Extract the (X, Y) coordinate from the center of the cell holding the provided text.  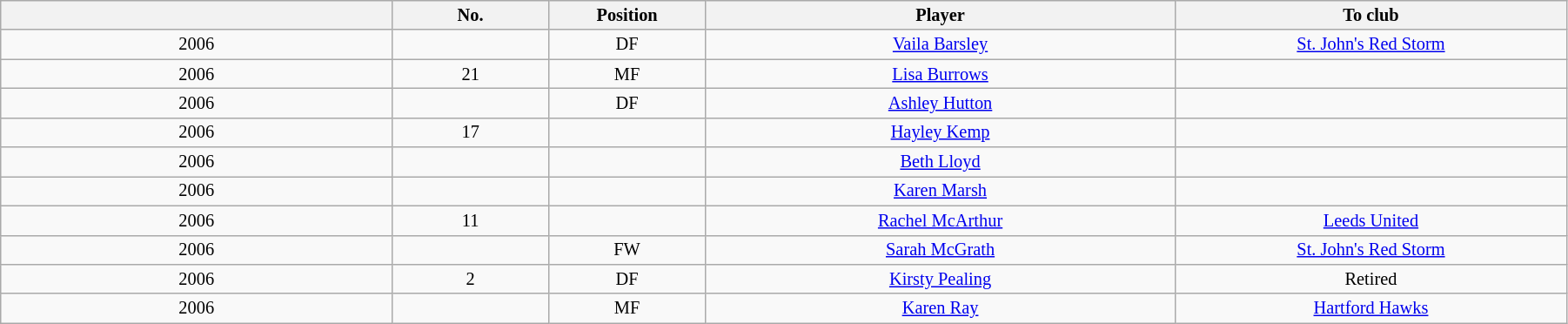
Karen Marsh (941, 191)
Position (627, 15)
Beth Lloyd (941, 162)
FW (627, 250)
2 (471, 279)
Lisa Burrows (941, 74)
Leeds United (1371, 220)
Hayley Kemp (941, 132)
21 (471, 74)
Vaila Barsley (941, 44)
11 (471, 220)
Player (941, 15)
To club (1371, 15)
Kirsty Pealing (941, 279)
Ashley Hutton (941, 103)
Karen Ray (941, 308)
Hartford Hawks (1371, 308)
Sarah McGrath (941, 250)
Rachel McArthur (941, 220)
17 (471, 132)
No. (471, 15)
Retired (1371, 279)
